For the text-containing cell, return its midpoint in (X, Y) coordinate format. 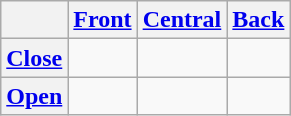
Front (102, 20)
Open (34, 96)
Close (34, 58)
Back (258, 20)
Central (182, 20)
